From the cell containing the given text, extract its center point as (x, y) coordinate. 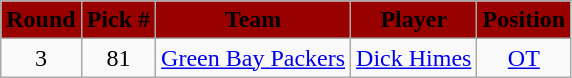
OT (524, 58)
Player (414, 20)
3 (41, 58)
Dick Himes (414, 58)
81 (118, 58)
Pick # (118, 20)
Position (524, 20)
Round (41, 20)
Green Bay Packers (254, 58)
Team (254, 20)
